Provide the [x, y] coordinate of the cell's center where the given text is located.  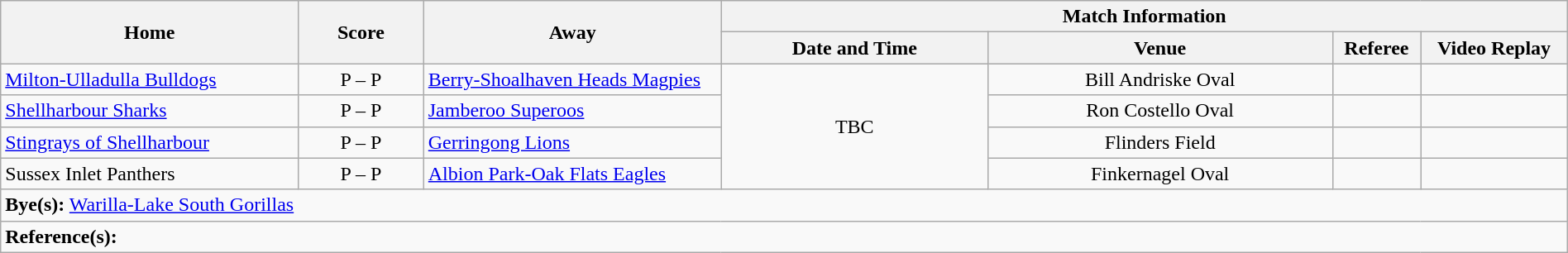
Flinders Field [1159, 142]
Jamberoo Superoos [572, 111]
Video Replay [1494, 48]
Ron Costello Oval [1159, 111]
Bill Andriske Oval [1159, 79]
Sussex Inlet Panthers [150, 174]
Date and Time [854, 48]
Stingrays of Shellharbour [150, 142]
Albion Park-Oak Flats Eagles [572, 174]
Venue [1159, 48]
Shellharbour Sharks [150, 111]
TBC [854, 126]
Milton-Ulladulla Bulldogs [150, 79]
Home [150, 32]
Reference(s): [784, 236]
Berry-Shoalhaven Heads Magpies [572, 79]
Away [572, 32]
Finkernagel Oval [1159, 174]
Gerringong Lions [572, 142]
Score [361, 32]
Referee [1376, 48]
Match Information [1145, 17]
Bye(s): Warilla-Lake South Gorillas [784, 205]
